Locate the cell with the specified text and output its [x, y] center coordinate. 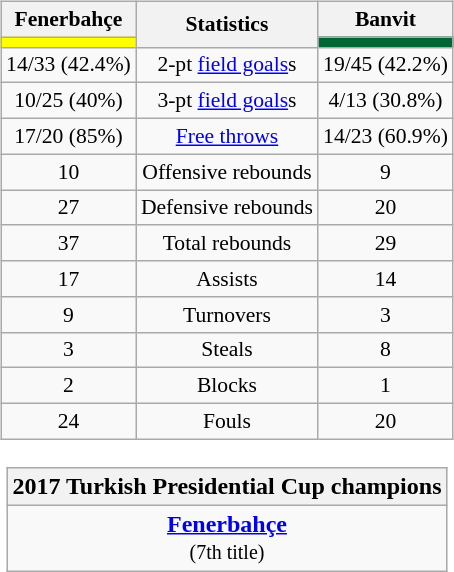
Fenerbahçe(7th title) [227, 538]
Steals [227, 350]
27 [68, 208]
14/23 (60.9%) [386, 136]
24 [68, 421]
2-pt field goalss [227, 65]
Total rebounds [227, 243]
1 [386, 386]
14/33 (42.4%) [68, 65]
4/13 (30.8%) [386, 101]
Defensive rebounds [227, 208]
Turnovers [227, 314]
10 [68, 172]
3-pt field goalss [227, 101]
8 [386, 350]
2017 Turkish Presidential Cup champions [227, 486]
Fouls [227, 421]
Offensive rebounds [227, 172]
Assists [227, 279]
Blocks [227, 386]
17 [68, 279]
Banvit [386, 19]
Fenerbahçe [68, 19]
2 [68, 386]
37 [68, 243]
17/20 (85%) [68, 136]
Statistics [227, 24]
19/45 (42.2%) [386, 65]
29 [386, 243]
10/25 (40%) [68, 101]
14 [386, 279]
Free throws [227, 136]
